Pinpoint the cell where the given text exists, returning its [x, y] midpoint coordinate. 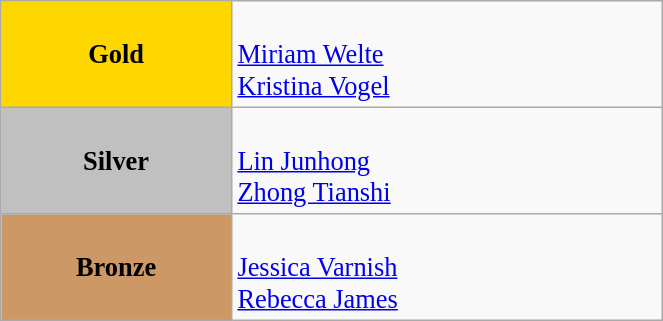
Gold [116, 54]
Miriam WelteKristina Vogel [446, 54]
Jessica VarnishRebecca James [446, 266]
Bronze [116, 266]
Lin JunhongZhong Tianshi [446, 160]
Silver [116, 160]
